From the cell containing the given text, extract its center point as [X, Y] coordinate. 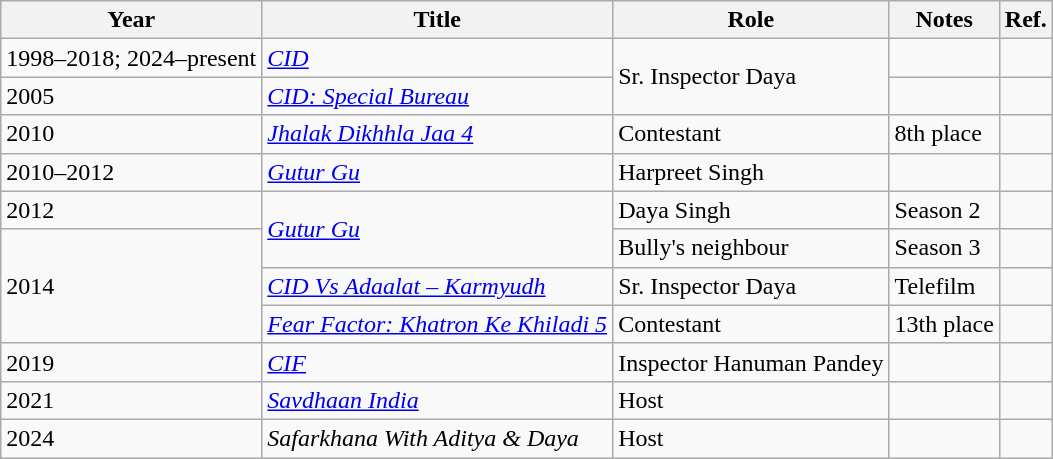
Season 2 [944, 210]
2021 [132, 400]
2012 [132, 210]
Notes [944, 20]
2014 [132, 286]
2005 [132, 96]
1998–2018; 2024–present [132, 58]
2010–2012 [132, 172]
Jhalak Dikhhla Jaa 4 [438, 134]
Season 3 [944, 248]
Role [751, 20]
Savdhaan India [438, 400]
CID Vs Adaalat – Karmyudh [438, 286]
Inspector Hanuman Pandey [751, 362]
8th place [944, 134]
2024 [132, 438]
CIF [438, 362]
Daya Singh [751, 210]
Ref. [1026, 20]
Title [438, 20]
CID [438, 58]
Fear Factor: Khatron Ke Khiladi 5 [438, 324]
2010 [132, 134]
Telefilm [944, 286]
2019 [132, 362]
Safarkhana With Aditya & Daya [438, 438]
Bully's neighbour [751, 248]
Harpreet Singh [751, 172]
Year [132, 20]
CID: Special Bureau [438, 96]
13th place [944, 324]
